Detect which cell encompasses the target text, then output its (X, Y) center coordinate. 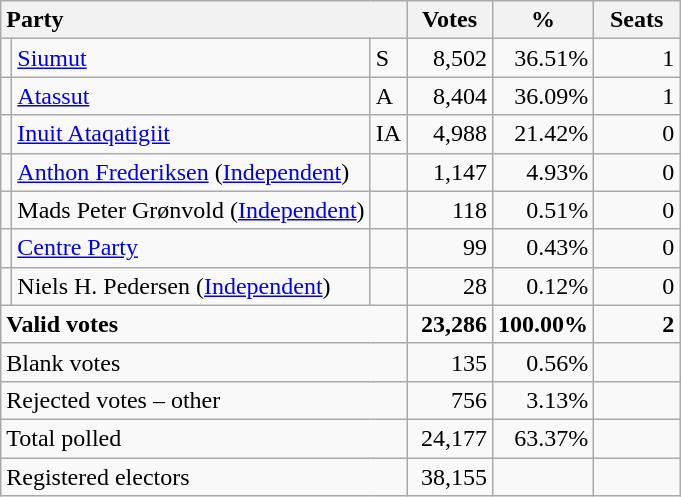
8,404 (450, 96)
0.51% (544, 210)
1,147 (450, 172)
0.43% (544, 248)
Total polled (204, 438)
Blank votes (204, 362)
118 (450, 210)
3.13% (544, 400)
756 (450, 400)
Rejected votes – other (204, 400)
4,988 (450, 134)
99 (450, 248)
Anthon Frederiksen (Independent) (191, 172)
135 (450, 362)
36.09% (544, 96)
Votes (450, 20)
63.37% (544, 438)
21.42% (544, 134)
28 (450, 286)
Valid votes (204, 324)
4.93% (544, 172)
0.56% (544, 362)
IA (388, 134)
100.00% (544, 324)
% (544, 20)
Party (204, 20)
Inuit Ataqatigiit (191, 134)
Seats (637, 20)
Mads Peter Grønvold (Independent) (191, 210)
Atassut (191, 96)
8,502 (450, 58)
A (388, 96)
23,286 (450, 324)
Registered electors (204, 477)
24,177 (450, 438)
Siumut (191, 58)
Niels H. Pedersen (Independent) (191, 286)
S (388, 58)
38,155 (450, 477)
2 (637, 324)
0.12% (544, 286)
Centre Party (191, 248)
36.51% (544, 58)
